For the text-containing cell, return its midpoint in [X, Y] coordinate format. 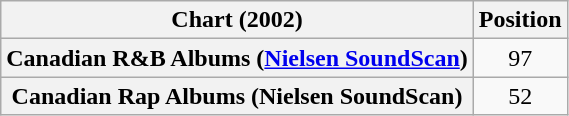
97 [520, 58]
Chart (2002) [238, 20]
Canadian Rap Albums (Nielsen SoundScan) [238, 96]
52 [520, 96]
Position [520, 20]
Canadian R&B Albums (Nielsen SoundScan) [238, 58]
